Find where the given text appears and provide that cell's center as (x, y) coordinate. 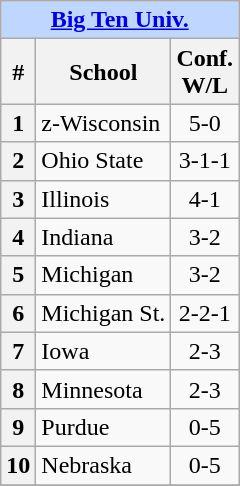
2-2-1 (205, 313)
School (104, 72)
# (18, 72)
3 (18, 199)
1 (18, 123)
Indiana (104, 237)
3-1-1 (205, 161)
5-0 (205, 123)
z-Wisconsin (104, 123)
Michigan St. (104, 313)
9 (18, 427)
Iowa (104, 351)
Conf. W/L (205, 72)
Ohio State (104, 161)
Big Ten Univ. (120, 20)
8 (18, 389)
Purdue (104, 427)
6 (18, 313)
Nebraska (104, 465)
4 (18, 237)
5 (18, 275)
Michigan (104, 275)
7 (18, 351)
Minnesota (104, 389)
4-1 (205, 199)
2 (18, 161)
Illinois (104, 199)
10 (18, 465)
